Return the [X, Y] coordinate for the center point of the cell that contains the specified text.  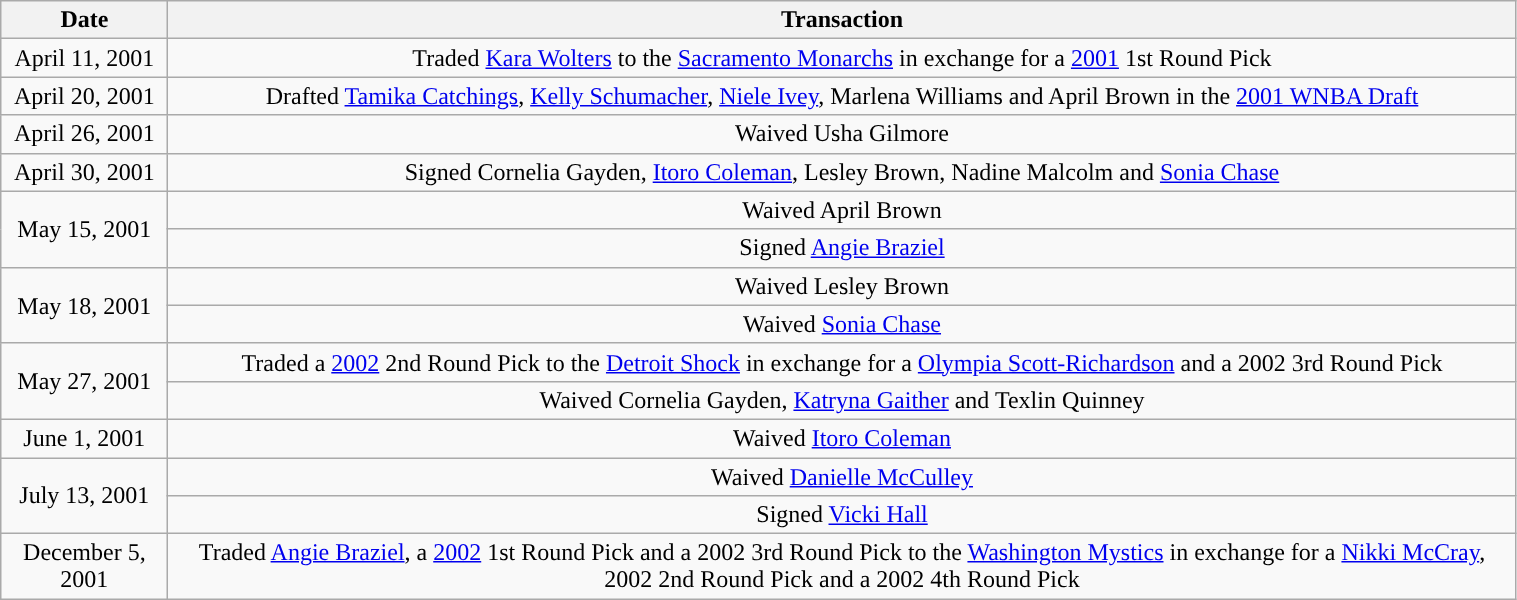
Waived Lesley Brown [842, 286]
Signed Vicki Hall [842, 515]
Drafted Tamika Catchings, Kelly Schumacher, Niele Ivey, Marlena Williams and April Brown in the 2001 WNBA Draft [842, 96]
Waived April Brown [842, 210]
December 5, 2001 [84, 566]
April 30, 2001 [84, 172]
May 18, 2001 [84, 305]
Waived Usha Gilmore [842, 134]
July 13, 2001 [84, 496]
June 1, 2001 [84, 438]
May 15, 2001 [84, 229]
April 26, 2001 [84, 134]
Waived Danielle McCulley [842, 477]
April 11, 2001 [84, 58]
Transaction [842, 20]
Traded Kara Wolters to the Sacramento Monarchs in exchange for a 2001 1st Round Pick [842, 58]
Waived Itoro Coleman [842, 438]
Traded a 2002 2nd Round Pick to the Detroit Shock in exchange for a Olympia Scott-Richardson and a 2002 3rd Round Pick [842, 362]
May 27, 2001 [84, 381]
Waived Cornelia Gayden, Katryna Gaither and Texlin Quinney [842, 400]
Date [84, 20]
April 20, 2001 [84, 96]
Waived Sonia Chase [842, 324]
Signed Angie Braziel [842, 248]
Signed Cornelia Gayden, Itoro Coleman, Lesley Brown, Nadine Malcolm and Sonia Chase [842, 172]
